Locate the cell with the specified text and output its [x, y] center coordinate. 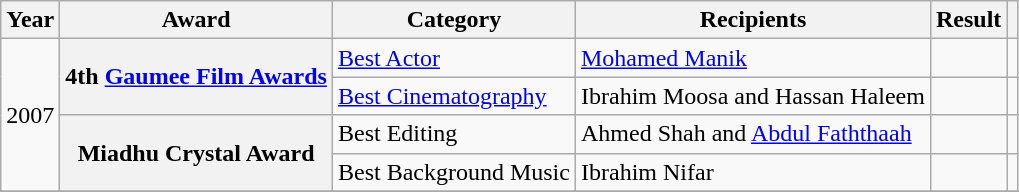
4th Gaumee Film Awards [196, 77]
Best Editing [454, 134]
Mohamed Manik [752, 58]
Ahmed Shah and Abdul Faththaah [752, 134]
Best Actor [454, 58]
Best Cinematography [454, 96]
Award [196, 20]
Ibrahim Nifar [752, 172]
Ibrahim Moosa and Hassan Haleem [752, 96]
Year [30, 20]
Category [454, 20]
2007 [30, 115]
Recipients [752, 20]
Miadhu Crystal Award [196, 153]
Result [968, 20]
Best Background Music [454, 172]
